Provide the [x, y] coordinate of the cell's center where the given text is located.  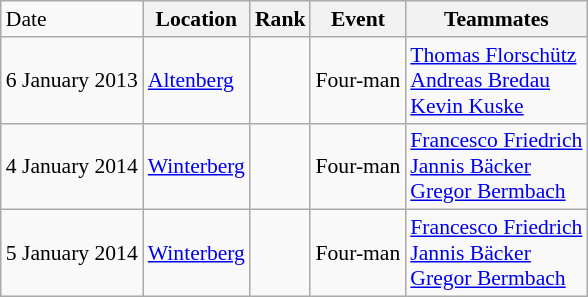
5 January 2014 [72, 254]
Thomas Florschütz Andreas Bredau Kevin Kuske [496, 80]
Event [358, 19]
6 January 2013 [72, 80]
Altenberg [196, 80]
4 January 2014 [72, 166]
Location [196, 19]
Teammates [496, 19]
Date [72, 19]
Rank [280, 19]
